For the text-containing cell, return its midpoint in [X, Y] coordinate format. 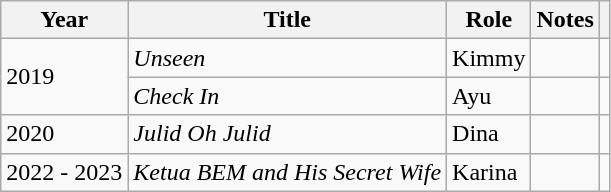
Ayu [489, 96]
Year [64, 20]
Julid Oh Julid [288, 134]
Unseen [288, 58]
Title [288, 20]
Kimmy [489, 58]
Notes [565, 20]
Dina [489, 134]
Ketua BEM and His Secret Wife [288, 172]
2019 [64, 77]
2022 - 2023 [64, 172]
Check In [288, 96]
2020 [64, 134]
Karina [489, 172]
Role [489, 20]
